Pinpoint the cell where the given text exists, returning its [X, Y] midpoint coordinate. 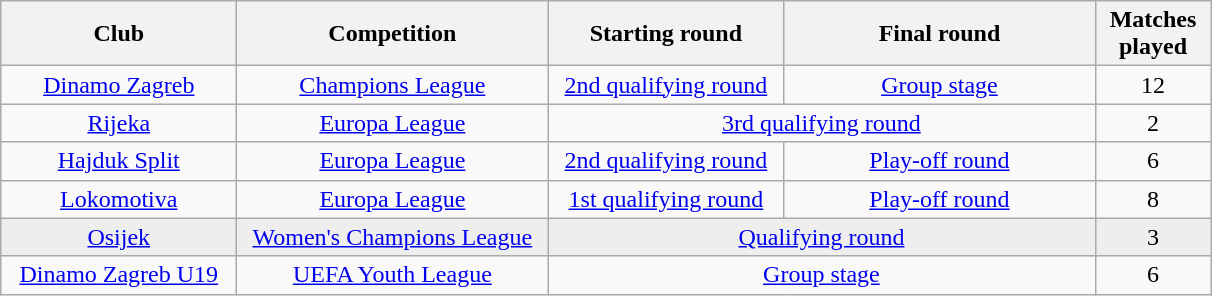
UEFA Youth League [392, 275]
Osijek [119, 237]
1st qualifying round [666, 199]
Dinamo Zagreb [119, 85]
Dinamo Zagreb U19 [119, 275]
Final round [940, 34]
Women's Champions League [392, 237]
Rijeka [119, 123]
Hajduk Split [119, 161]
2 [1153, 123]
12 [1153, 85]
Champions League [392, 85]
8 [1153, 199]
3rd qualifying round [822, 123]
Starting round [666, 34]
3 [1153, 237]
Club [119, 34]
Competition [392, 34]
Qualifying round [822, 237]
Matches played [1153, 34]
Lokomotiva [119, 199]
